Return the [X, Y] coordinate for the center point of the cell that contains the specified text.  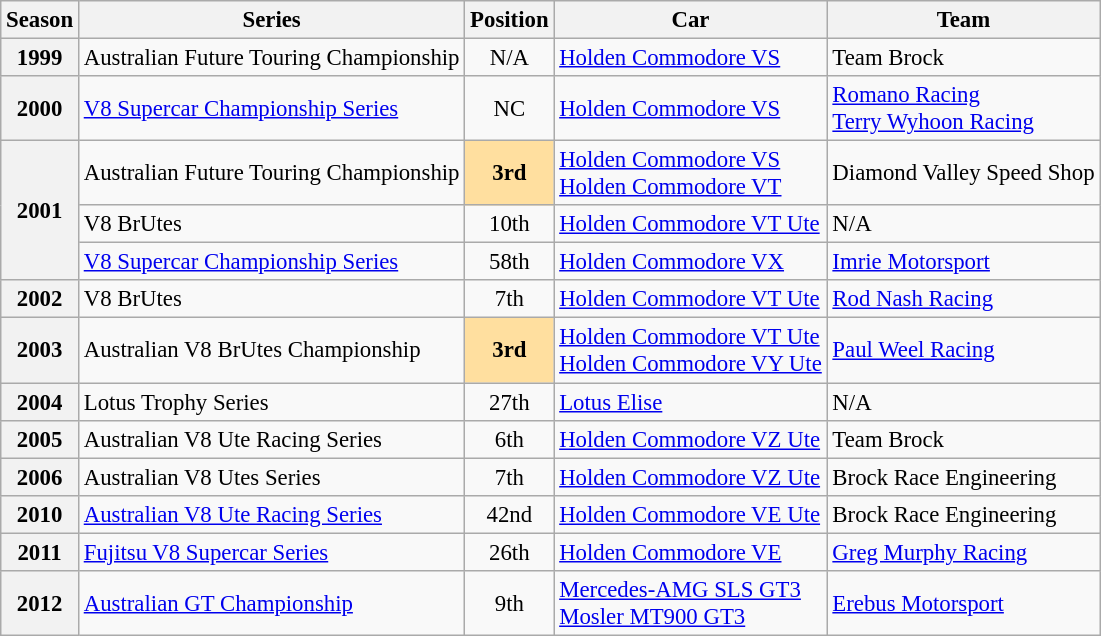
2011 [40, 552]
Erebus Motorsport [964, 604]
Romano RacingTerry Wyhoon Racing [964, 108]
Season [40, 20]
2010 [40, 514]
Holden Commodore VX [690, 262]
Australian V8 BrUtes Championship [271, 350]
Holden Commodore VE Ute [690, 514]
42nd [510, 514]
Series [271, 20]
Paul Weel Racing [964, 350]
Australian V8 Utes Series [271, 477]
Imrie Motorsport [964, 262]
6th [510, 439]
58th [510, 262]
Position [510, 20]
Lotus Trophy Series [271, 402]
Diamond Valley Speed Shop [964, 174]
9th [510, 604]
2006 [40, 477]
2002 [40, 299]
1999 [40, 58]
2000 [40, 108]
2004 [40, 402]
Holden Commodore VT UteHolden Commodore VY Ute [690, 350]
Fujitsu V8 Supercar Series [271, 552]
26th [510, 552]
Team [964, 20]
Holden Commodore VSHolden Commodore VT [690, 174]
Rod Nash Racing [964, 299]
Mercedes-AMG SLS GT3Mosler MT900 GT3 [690, 604]
Car [690, 20]
2003 [40, 350]
2001 [40, 211]
Lotus Elise [690, 402]
2005 [40, 439]
10th [510, 224]
Greg Murphy Racing [964, 552]
Holden Commodore VE [690, 552]
27th [510, 402]
NC [510, 108]
2012 [40, 604]
Australian GT Championship [271, 604]
